Output the (x, y) coordinate of the center of the cell containing the given text.  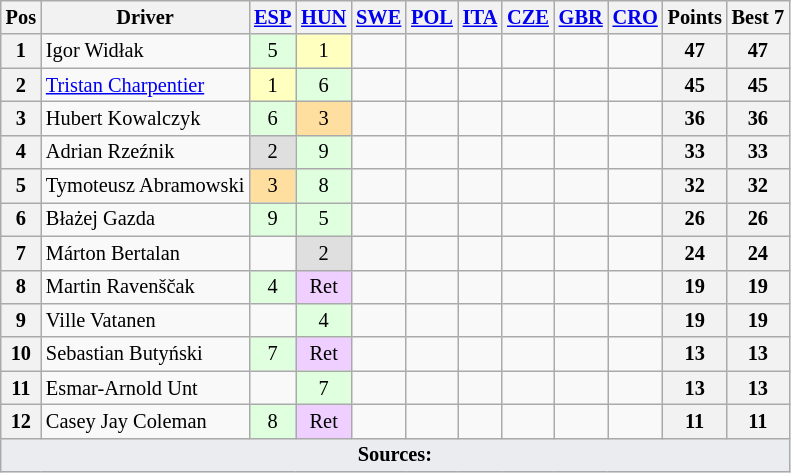
Ville Vatanen (145, 320)
Esmar-Arnold Unt (145, 388)
Sebastian Butyński (145, 354)
Sources: (395, 455)
Márton Bertalan (145, 253)
ESP (272, 17)
Casey Jay Coleman (145, 421)
HUN (324, 17)
Pos (21, 17)
CZE (528, 17)
POL (432, 17)
12 (21, 421)
GBR (581, 17)
10 (21, 354)
Best 7 (758, 17)
Tymoteusz Abramowski (145, 186)
Points (695, 17)
SWE (378, 17)
Driver (145, 17)
Martin Ravenščak (145, 287)
CRO (636, 17)
Adrian Rzeźnik (145, 152)
Tristan Charpentier (145, 85)
ITA (480, 17)
Igor Widłak (145, 51)
Błażej Gazda (145, 219)
Hubert Kowalczyk (145, 118)
